From the cell containing the given text, extract its center point as [x, y] coordinate. 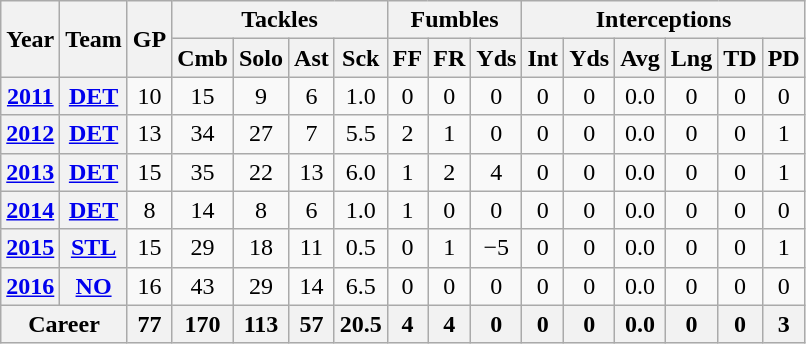
2013 [30, 172]
−5 [496, 248]
FF [407, 58]
Int [543, 58]
Tackles [280, 20]
16 [149, 286]
2014 [30, 210]
Lng [691, 58]
Cmb [203, 58]
35 [203, 172]
34 [203, 134]
Avg [640, 58]
PD [784, 58]
Team [94, 39]
43 [203, 286]
STL [94, 248]
22 [260, 172]
6.5 [360, 286]
NO [94, 286]
7 [312, 134]
TD [740, 58]
Ast [312, 58]
170 [203, 324]
2015 [30, 248]
10 [149, 96]
20.5 [360, 324]
Fumbles [454, 20]
2016 [30, 286]
Year [30, 39]
FR [450, 58]
Solo [260, 58]
57 [312, 324]
Interceptions [664, 20]
5.5 [360, 134]
Career [64, 324]
18 [260, 248]
2011 [30, 96]
11 [312, 248]
0.5 [360, 248]
27 [260, 134]
3 [784, 324]
113 [260, 324]
GP [149, 39]
9 [260, 96]
Sck [360, 58]
2012 [30, 134]
6.0 [360, 172]
77 [149, 324]
